Find where the given text appears and provide that cell's center as (X, Y) coordinate. 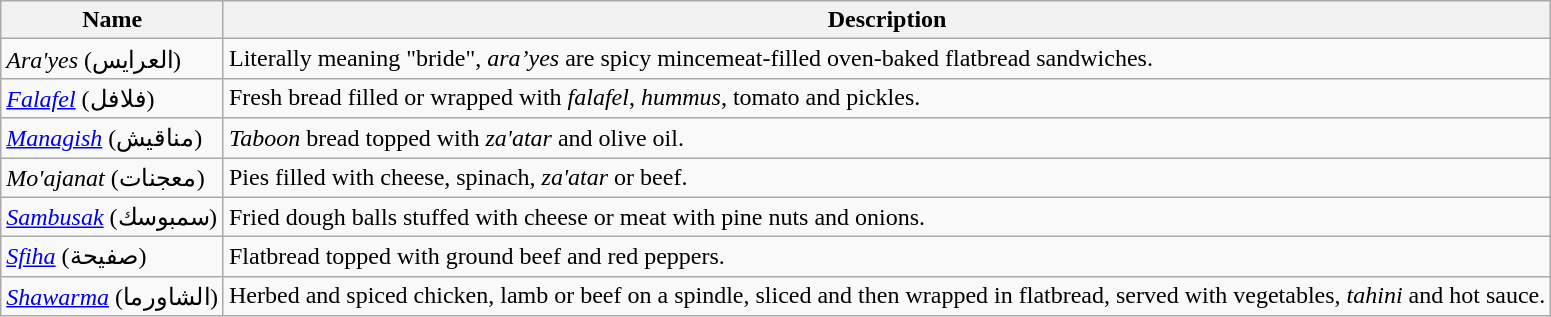
Taboon bread topped with za'atar and olive oil. (886, 138)
Managish (مناقيش) (112, 138)
Shawarma (الشاورما) (112, 296)
Description (886, 20)
Falafel (فلافل) (112, 98)
Fresh bread filled or wrapped with falafel, hummus, tomato and pickles. (886, 98)
Sambusak (سمبوسك) (112, 217)
Flatbread topped with ground beef and red peppers. (886, 257)
Ara'yes (العرايس) (112, 59)
Literally meaning "bride", ara’yes are spicy mincemeat-filled oven-baked flatbread sandwiches. (886, 59)
Fried dough balls stuffed with cheese or meat with pine nuts and onions. (886, 217)
Sfiha (صفيحة) (112, 257)
Pies filled with cheese, spinach, za'atar or beef. (886, 178)
Name (112, 20)
Herbed and spiced chicken, lamb or beef on a spindle, sliced and then wrapped in flatbread, served with vegetables, tahini and hot sauce. (886, 296)
Mo'ajanat (معجنات) (112, 178)
